Locate the cell with the specified text and output its (X, Y) center coordinate. 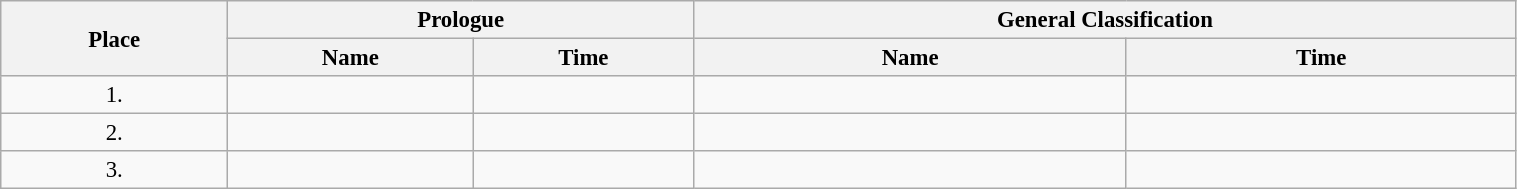
Place (114, 38)
Prologue (461, 20)
3. (114, 170)
2. (114, 133)
1. (114, 95)
General Classification (1105, 20)
